Find where the given text appears and provide that cell's center as [X, Y] coordinate. 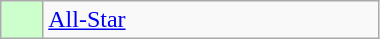
All-Star [211, 20]
